Return [X, Y] of the center of cell containing provided text 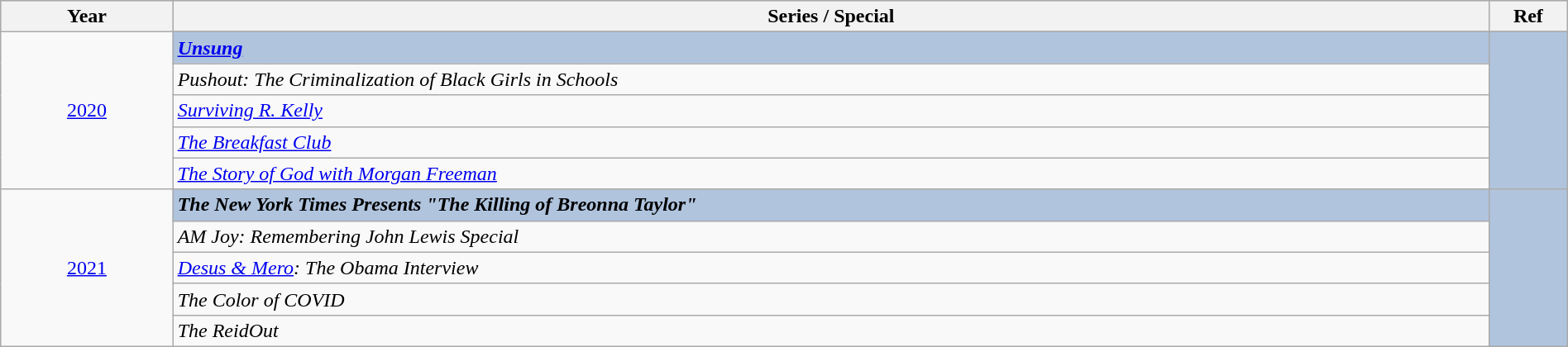
AM Joy: Remembering John Lewis Special [830, 236]
Unsung [830, 48]
2021 [87, 268]
The Story of God with Morgan Freeman [830, 173]
The New York Times Presents "The Killing of Breonna Taylor" [830, 205]
The Color of COVID [830, 299]
Series / Special [830, 17]
Surviving R. Kelly [830, 111]
Ref [1528, 17]
Pushout: The Criminalization of Black Girls in Schools [830, 79]
The ReidOut [830, 330]
The Breakfast Club [830, 142]
Year [87, 17]
2020 [87, 111]
Desus & Mero: The Obama Interview [830, 268]
